Return [X, Y] of the center of cell containing provided text 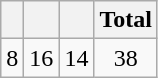
38 [126, 58]
Total [126, 20]
16 [42, 58]
8 [12, 58]
14 [76, 58]
